Provide the (X, Y) coordinate of the cell's center where the given text is located.  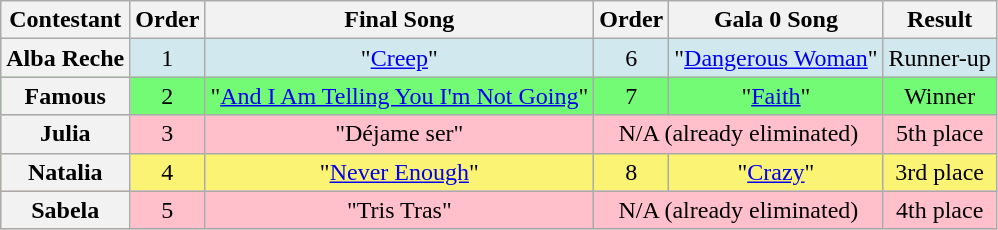
8 (632, 172)
1 (168, 58)
6 (632, 58)
4th place (940, 210)
"Crazy" (776, 172)
Result (940, 20)
2 (168, 96)
"And I Am Telling You I'm Not Going" (400, 96)
Famous (66, 96)
"Never Enough" (400, 172)
"Déjame ser" (400, 134)
"Creep" (400, 58)
Natalia (66, 172)
3 (168, 134)
Gala 0 Song (776, 20)
Sabela (66, 210)
Contestant (66, 20)
"Dangerous Woman" (776, 58)
Runner-up (940, 58)
4 (168, 172)
Julia (66, 134)
Alba Reche (66, 58)
Final Song (400, 20)
7 (632, 96)
"Faith" (776, 96)
5th place (940, 134)
3rd place (940, 172)
Winner (940, 96)
"Tris Tras" (400, 210)
5 (168, 210)
